Output the (x, y) coordinate of the center of the cell containing the given text.  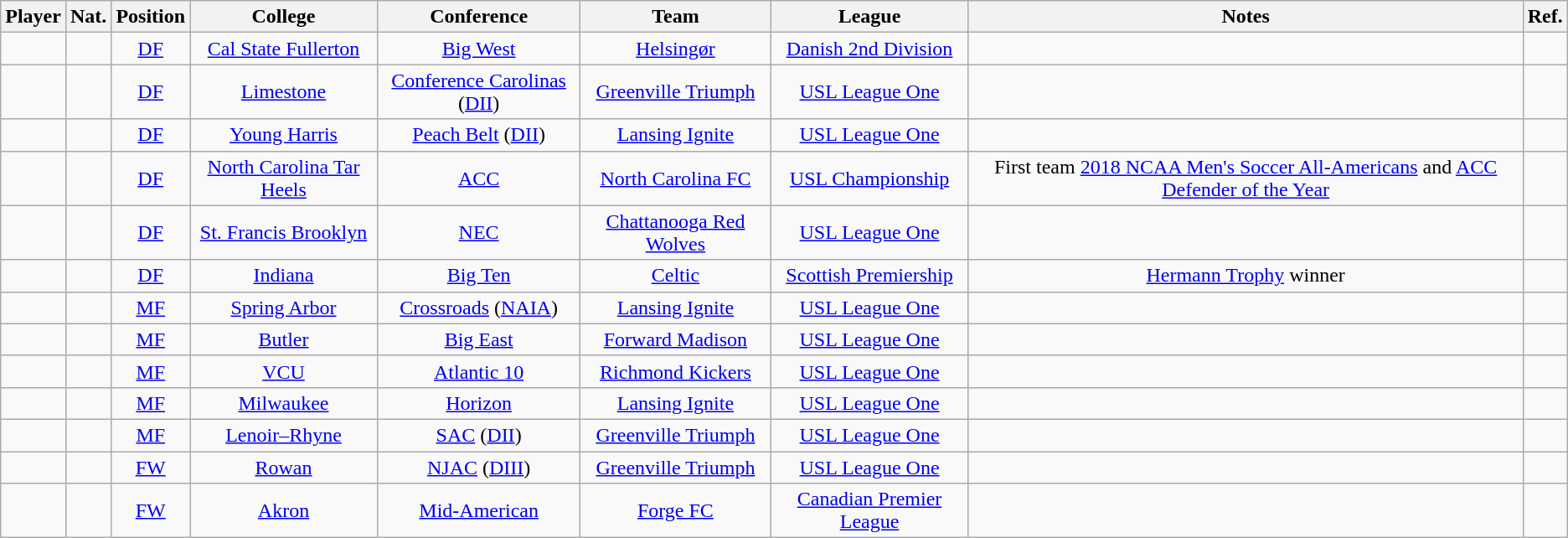
Player (34, 17)
Mid-American (478, 511)
Butler (284, 339)
Forge FC (675, 511)
Big East (478, 339)
VCU (284, 371)
Position (151, 17)
Lenoir–Rhyne (284, 435)
First team 2018 NCAA Men's Soccer All-Americans and ACC Defender of the Year (1246, 178)
Ref. (1545, 17)
League (869, 17)
NEC (478, 233)
College (284, 17)
Peach Belt (DII) (478, 135)
Team (675, 17)
North Carolina Tar Heels (284, 178)
Celtic (675, 276)
Cal State Fullerton (284, 49)
Akron (284, 511)
Canadian Premier League (869, 511)
Limestone (284, 92)
Big West (478, 49)
Milwaukee (284, 403)
Notes (1246, 17)
North Carolina FC (675, 178)
Horizon (478, 403)
Spring Arbor (284, 308)
Rowan (284, 467)
Chattanooga Red Wolves (675, 233)
Richmond Kickers (675, 371)
Atlantic 10 (478, 371)
ACC (478, 178)
Hermann Trophy winner (1246, 276)
Conference (478, 17)
Scottish Premiership (869, 276)
Forward Madison (675, 339)
Danish 2nd Division (869, 49)
Helsingør (675, 49)
St. Francis Brooklyn (284, 233)
USL Championship (869, 178)
Big Ten (478, 276)
NJAC (DIII) (478, 467)
Indiana (284, 276)
Conference Carolinas (DII) (478, 92)
Nat. (88, 17)
Young Harris (284, 135)
SAC (DII) (478, 435)
Crossroads (NAIA) (478, 308)
